Scan for the cell matching the given text and deliver its [x, y] coordinate at center. 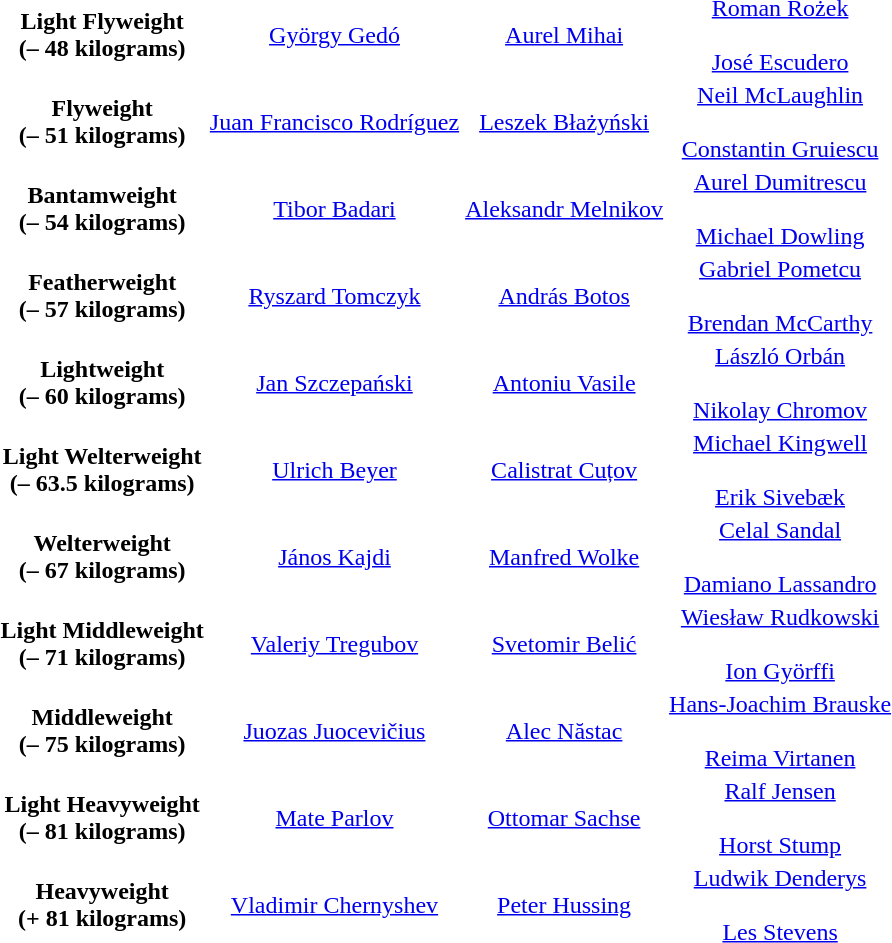
Valeriy Tregubov [334, 644]
Svetomir Belić [564, 644]
Ottomar Sachse [564, 818]
Ryszard Tomczyk [334, 296]
András Botos [564, 296]
Aleksandr Melnikov [564, 209]
János Kajdi [334, 557]
Jan Szczepański [334, 383]
Juozas Juocevičius [334, 731]
Alec Năstac [564, 731]
Mate Parlov [334, 818]
Ulrich Beyer [334, 470]
Manfred Wolke [564, 557]
Tibor Badari [334, 209]
Calistrat Cuțov [564, 470]
Leszek Błażyński [564, 122]
Antoniu Vasile [564, 383]
Juan Francisco Rodríguez [334, 122]
